Find where the given text appears and provide that cell's center as [x, y] coordinate. 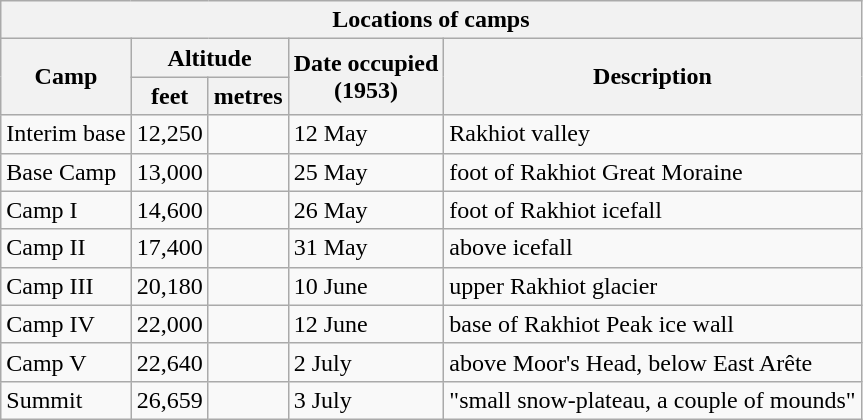
above Moor's Head, below East Arête [652, 362]
12,250 [170, 134]
Altitude [210, 58]
14,600 [170, 210]
foot of Rakhiot icefall [652, 210]
metres [248, 96]
upper Rakhiot glacier [652, 286]
Rakhiot valley [652, 134]
2 July [366, 362]
Camp [66, 77]
Camp II [66, 248]
Date occupied(1953) [366, 77]
feet [170, 96]
Summit [66, 400]
26 May [366, 210]
Base Camp [66, 172]
25 May [366, 172]
22,000 [170, 324]
12 May [366, 134]
foot of Rakhiot Great Moraine [652, 172]
20,180 [170, 286]
base of Rakhiot Peak ice wall [652, 324]
13,000 [170, 172]
3 July [366, 400]
26,659 [170, 400]
10 June [366, 286]
"small snow-plateau, a couple of mounds" [652, 400]
Description [652, 77]
22,640 [170, 362]
Camp I [66, 210]
above icefall [652, 248]
31 May [366, 248]
12 June [366, 324]
Camp V [66, 362]
Camp III [66, 286]
Interim base [66, 134]
17,400 [170, 248]
Camp IV [66, 324]
Locations of camps [431, 20]
